Identify which cell holds the provided text, then report its [X, Y] central coordinate. 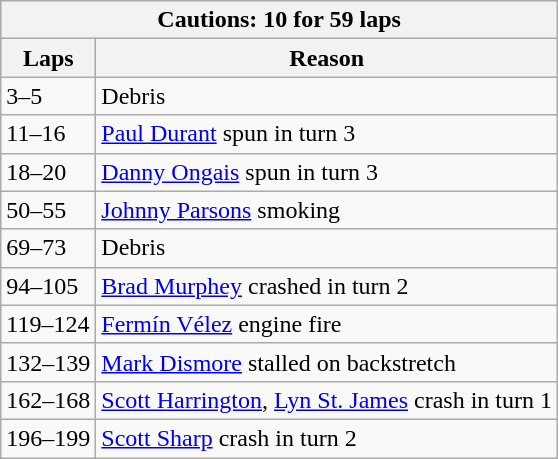
Danny Ongais spun in turn 3 [327, 172]
Cautions: 10 for 59 laps [280, 20]
Scott Sharp crash in turn 2 [327, 438]
11–16 [48, 134]
3–5 [48, 96]
Scott Harrington, Lyn St. James crash in turn 1 [327, 400]
Mark Dismore stalled on backstretch [327, 362]
Paul Durant spun in turn 3 [327, 134]
119–124 [48, 324]
18–20 [48, 172]
Laps [48, 58]
196–199 [48, 438]
Brad Murphey crashed in turn 2 [327, 286]
Reason [327, 58]
132–139 [48, 362]
50–55 [48, 210]
162–168 [48, 400]
Johnny Parsons smoking [327, 210]
69–73 [48, 248]
Fermín Vélez engine fire [327, 324]
94–105 [48, 286]
